Detect which cell encompasses the target text, then output its (x, y) center coordinate. 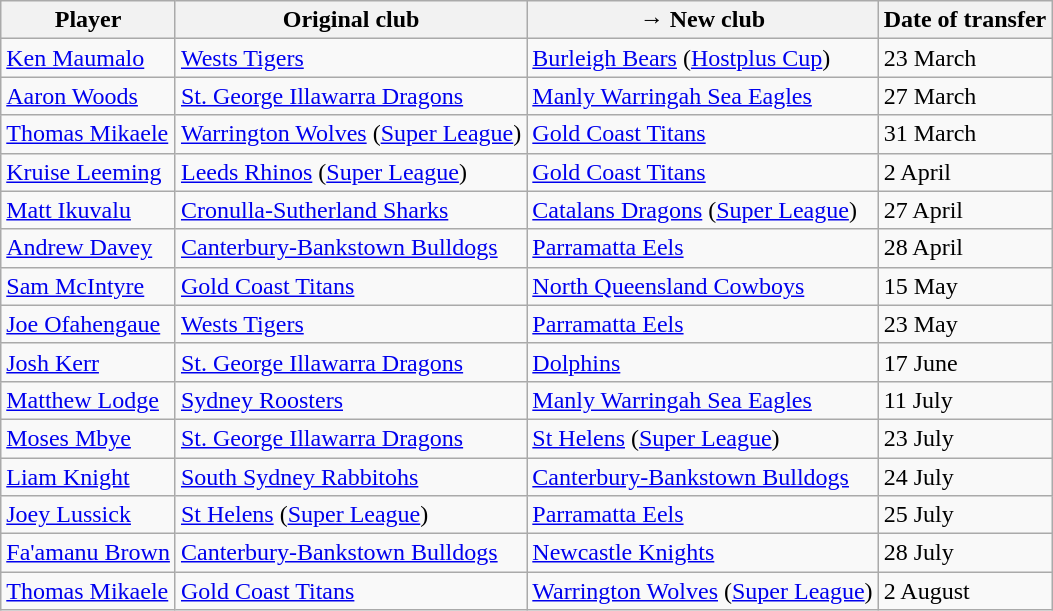
Catalans Dragons (Super League) (702, 210)
Matt Ikuvalu (88, 210)
Joe Ofahengaue (88, 324)
25 July (965, 515)
Kruise Leeming (88, 172)
Josh Kerr (88, 362)
28 April (965, 248)
17 June (965, 362)
Joey Lussick (88, 515)
Fa'amanu Brown (88, 553)
Newcastle Knights (702, 553)
23 May (965, 324)
→ New club (702, 20)
Sydney Roosters (350, 400)
Aaron Woods (88, 96)
11 July (965, 400)
27 April (965, 210)
28 July (965, 553)
Cronulla-Sutherland Sharks (350, 210)
Player (88, 20)
South Sydney Rabbitohs (350, 477)
Burleigh Bears (Hostplus Cup) (702, 58)
Leeds Rhinos (Super League) (350, 172)
Ken Maumalo (88, 58)
Sam McIntyre (88, 286)
Liam Knight (88, 477)
2 August (965, 591)
Matthew Lodge (88, 400)
Dolphins (702, 362)
2 April (965, 172)
23 July (965, 438)
North Queensland Cowboys (702, 286)
Andrew Davey (88, 248)
Moses Mbye (88, 438)
Original club (350, 20)
24 July (965, 477)
27 March (965, 96)
15 May (965, 286)
Date of transfer (965, 20)
31 March (965, 134)
23 March (965, 58)
